Provide the (x, y) coordinate of the cell's center where the given text is located.  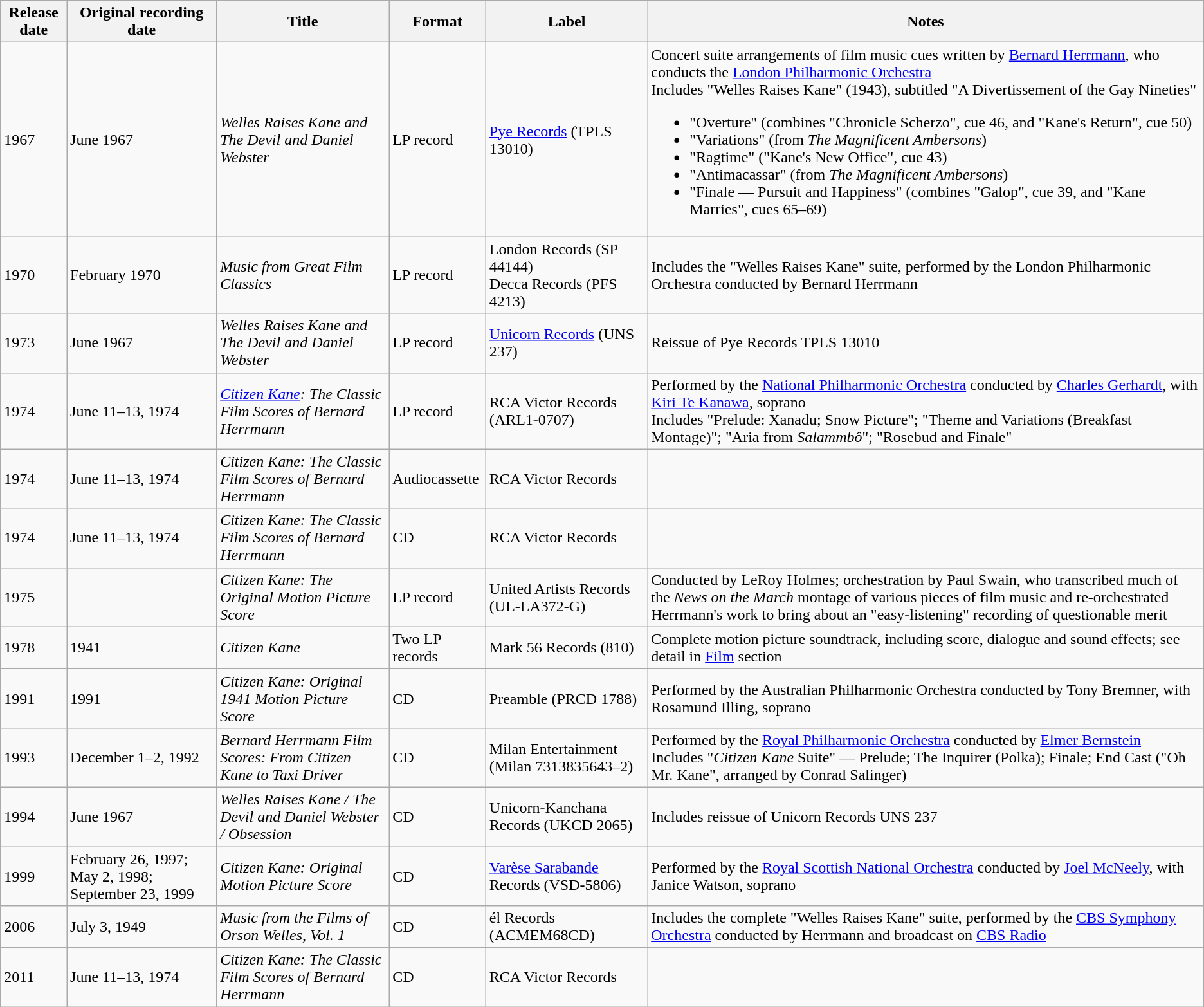
Format (437, 22)
Title (303, 22)
Citizen Kane (303, 647)
Two LP records (437, 647)
United Artists Records (UL-LA372-G) (566, 597)
Includes the "Welles Raises Kane" suite, performed by the London Philharmonic Orchestra conducted by Bernard Herrmann (926, 275)
Citizen Kane: Original Motion Picture Score (303, 876)
Pye Records (TPLS 13010) (566, 140)
Citizen Kane: Original 1941 Motion Picture Score (303, 698)
Bernard Herrmann Film Scores: From Citizen Kane to Taxi Driver (303, 757)
1970 (33, 275)
2006 (33, 927)
December 1–2, 1992 (141, 757)
Unicorn Records (UNS 237) (566, 343)
Music from the Films of Orson Welles, Vol. 1 (303, 927)
1975 (33, 597)
Performed by the Royal Scottish National Orchestra conducted by Joel McNeely, with Janice Watson, soprano (926, 876)
1999 (33, 876)
1994 (33, 817)
RCA Victor Records (ARL1-0707) (566, 411)
July 3, 1949 (141, 927)
Milan Entertainment (Milan 7313835643–2) (566, 757)
1941 (141, 647)
Preamble (PRCD 1788) (566, 698)
London Records (SP 44144)Decca Records (PFS 4213) (566, 275)
Citizen Kane: The Original Motion Picture Score (303, 597)
Original recording date (141, 22)
February 1970 (141, 275)
Label (566, 22)
1993 (33, 757)
Includes reissue of Unicorn Records UNS 237 (926, 817)
Unicorn-Kanchana Records (UKCD 2065) (566, 817)
Complete motion picture soundtrack, including score, dialogue and sound effects; see detail in Film section (926, 647)
Music from Great Film Classics (303, 275)
Mark 56 Records (810) (566, 647)
Performed by the Australian Philharmonic Orchestra conducted by Tony Bremner, with Rosamund Illing, soprano (926, 698)
Audiocassette (437, 479)
1978 (33, 647)
February 26, 1997; May 2, 1998; September 23, 1999 (141, 876)
Welles Raises Kane / The Devil and Daniel Webster / Obsession (303, 817)
2011 (33, 977)
Includes the complete "Welles Raises Kane" suite, performed by the CBS Symphony Orchestra conducted by Herrmann and broadcast on CBS Radio (926, 927)
Reissue of Pye Records TPLS 13010 (926, 343)
Varèse Sarabande Records (VSD-5806) (566, 876)
Release date (33, 22)
él Records (ACMEM68CD) (566, 927)
1967 (33, 140)
Notes (926, 22)
1973 (33, 343)
